Scan for the cell matching the given text and deliver its [X, Y] coordinate at center. 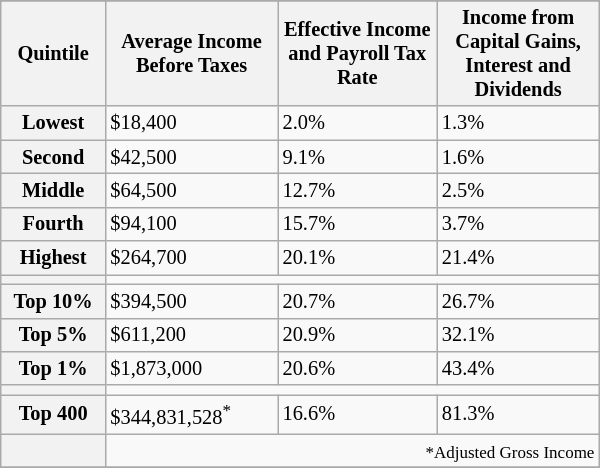
20.1% [358, 258]
Top 1% [54, 369]
$64,500 [191, 191]
2.5% [518, 191]
1.6% [518, 157]
Middle [54, 191]
Lowest [54, 123]
$394,500 [191, 301]
$344,831,528* [191, 414]
Quintile [54, 54]
20.7% [358, 301]
$264,700 [191, 258]
20.6% [358, 369]
2.0% [358, 123]
$42,500 [191, 157]
Average Income Before Taxes [191, 54]
$1,873,000 [191, 369]
15.7% [358, 224]
Top 5% [54, 335]
Fourth [54, 224]
Top 400 [54, 414]
$94,100 [191, 224]
20.9% [358, 335]
Highest [54, 258]
Second [54, 157]
21.4% [518, 258]
3.7% [518, 224]
43.4% [518, 369]
*Adjusted Gross Income [352, 451]
12.7% [358, 191]
26.7% [518, 301]
16.6% [358, 414]
1.3% [518, 123]
$611,200 [191, 335]
$18,400 [191, 123]
9.1% [358, 157]
Effective Income and Payroll Tax Rate [358, 54]
81.3% [518, 414]
Income from Capital Gains, Interest and Dividends [518, 54]
32.1% [518, 335]
Top 10% [54, 301]
